Capture the cell that displays the provided text and extract its [x, y] central coordinate. 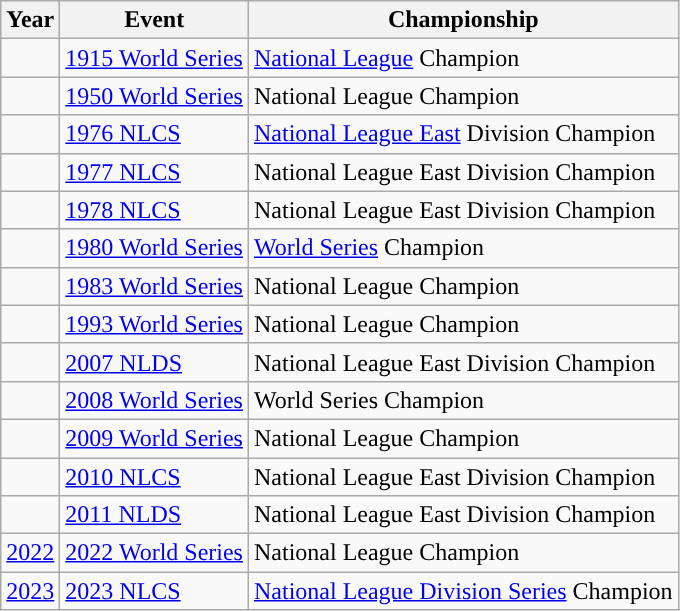
2010 NLCS [154, 477]
1993 World Series [154, 324]
1980 World Series [154, 248]
2011 NLDS [154, 515]
1977 NLCS [154, 172]
1976 NLCS [154, 134]
1983 World Series [154, 286]
2007 NLDS [154, 362]
2009 World Series [154, 438]
1950 World Series [154, 96]
National League Division Series Champion [463, 591]
1978 NLCS [154, 210]
2023 [30, 591]
Year [30, 20]
1915 World Series [154, 58]
2023 NLCS [154, 591]
2008 World Series [154, 400]
2022 [30, 553]
Event [154, 20]
2022 World Series [154, 553]
Championship [463, 20]
